Provide the [X, Y] coordinate of the cell's center where the given text is located.  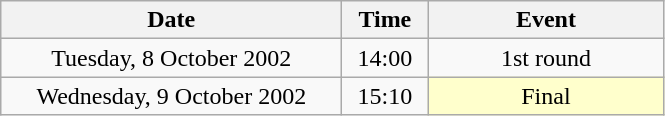
15:10 [385, 96]
Date [172, 20]
1st round [546, 58]
Final [546, 96]
Tuesday, 8 October 2002 [172, 58]
Time [385, 20]
Wednesday, 9 October 2002 [172, 96]
Event [546, 20]
14:00 [385, 58]
